From the cell containing the given text, extract its center point as [x, y] coordinate. 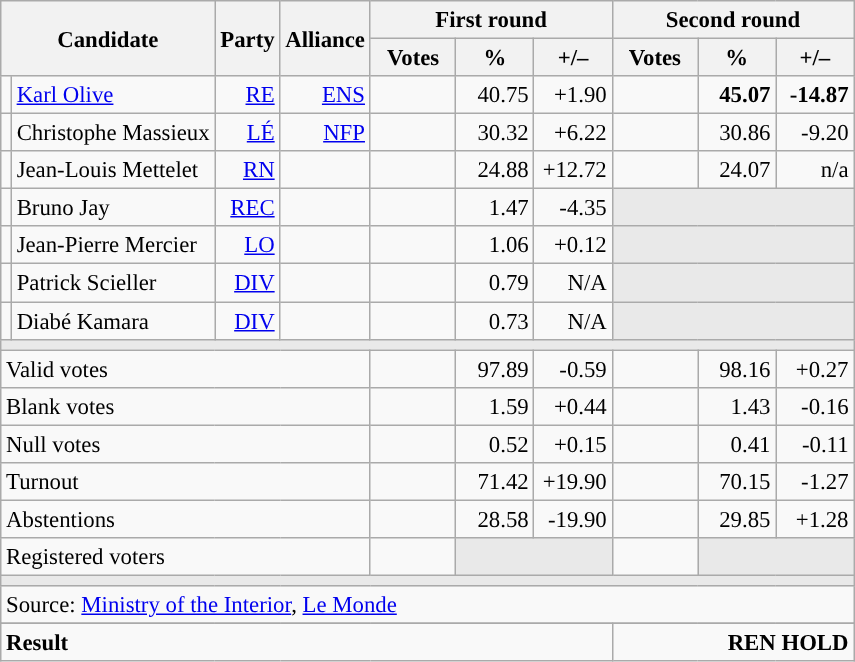
REN HOLD [733, 643]
Bruno Jay [113, 208]
n/a [815, 170]
Abstentions [186, 519]
Jean-Louis Mettelet [113, 170]
Karl Olive [113, 95]
28.58 [495, 519]
1.06 [495, 245]
Source: Ministry of the Interior, Le Monde [428, 605]
+19.90 [573, 482]
30.86 [737, 133]
30.32 [495, 133]
24.88 [495, 170]
ENS [325, 95]
NFP [325, 133]
REC [248, 208]
Diabé Kamara [113, 321]
Candidate [108, 38]
+1.28 [815, 519]
Null votes [186, 444]
LO [248, 245]
45.07 [737, 95]
-9.20 [815, 133]
Alliance [325, 38]
LÉ [248, 133]
Blank votes [186, 406]
71.42 [495, 482]
-14.87 [815, 95]
70.15 [737, 482]
1.43 [737, 406]
+0.44 [573, 406]
97.89 [495, 369]
Second round [733, 20]
-0.59 [573, 369]
RN [248, 170]
+6.22 [573, 133]
98.16 [737, 369]
+1.90 [573, 95]
+12.72 [573, 170]
0.41 [737, 444]
Christophe Massieux [113, 133]
Registered voters [186, 557]
RE [248, 95]
0.52 [495, 444]
1.59 [495, 406]
Patrick Scieller [113, 283]
-1.27 [815, 482]
Valid votes [186, 369]
-0.16 [815, 406]
24.07 [737, 170]
-0.11 [815, 444]
+0.27 [815, 369]
-19.90 [573, 519]
29.85 [737, 519]
First round [491, 20]
40.75 [495, 95]
1.47 [495, 208]
0.79 [495, 283]
+0.12 [573, 245]
+0.15 [573, 444]
Turnout [186, 482]
Jean-Pierre Mercier [113, 245]
Party [248, 38]
Result [306, 643]
0.73 [495, 321]
-4.35 [573, 208]
